Pinpoint the cell where the given text exists, returning its [X, Y] midpoint coordinate. 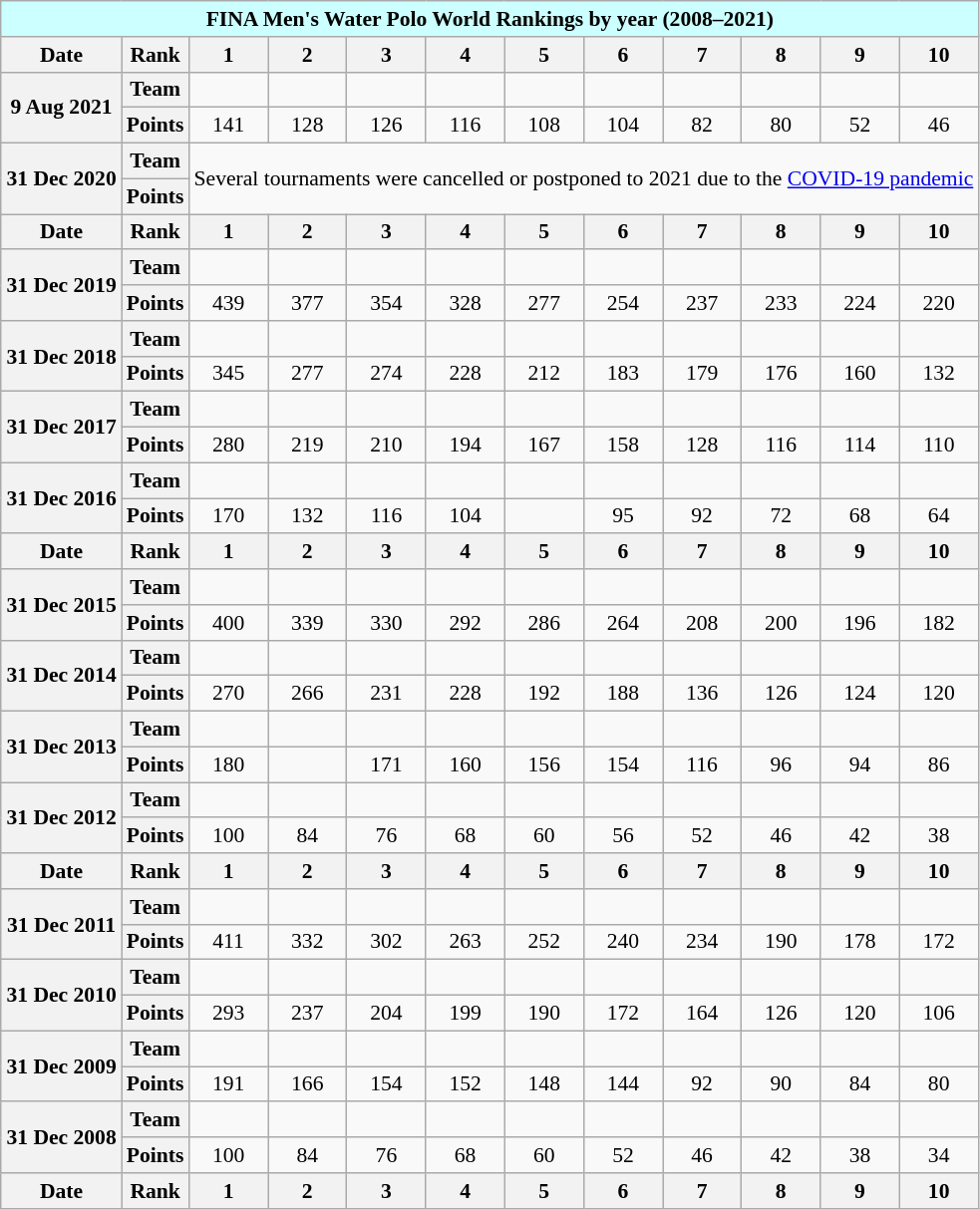
108 [544, 126]
152 [465, 1084]
34 [939, 1155]
FINA Men's Water Polo World Rankings by year (2008–2021) [490, 19]
144 [622, 1084]
199 [465, 1014]
212 [544, 374]
171 [387, 764]
224 [859, 303]
292 [465, 623]
94 [859, 764]
210 [387, 446]
264 [622, 623]
192 [544, 694]
31 Dec 2008 [61, 1138]
31 Dec 2018 [61, 357]
82 [702, 126]
196 [859, 623]
31 Dec 2020 [61, 179]
31 Dec 2012 [61, 817]
208 [702, 623]
164 [702, 1014]
56 [622, 836]
31 Dec 2011 [61, 925]
166 [307, 1084]
400 [227, 623]
31 Dec 2019 [61, 285]
90 [782, 1084]
31 Dec 2013 [61, 748]
95 [622, 516]
182 [939, 623]
194 [465, 446]
219 [307, 446]
200 [782, 623]
293 [227, 1014]
286 [544, 623]
9 Aug 2021 [61, 108]
167 [544, 446]
231 [387, 694]
302 [387, 942]
188 [622, 694]
31 Dec 2010 [61, 995]
191 [227, 1084]
110 [939, 446]
439 [227, 303]
136 [702, 694]
377 [307, 303]
31 Dec 2009 [61, 1066]
204 [387, 1014]
240 [622, 942]
345 [227, 374]
124 [859, 694]
170 [227, 516]
148 [544, 1084]
252 [544, 942]
31 Dec 2016 [61, 498]
266 [307, 694]
64 [939, 516]
411 [227, 942]
141 [227, 126]
31 Dec 2017 [61, 427]
330 [387, 623]
233 [782, 303]
72 [782, 516]
234 [702, 942]
220 [939, 303]
339 [307, 623]
86 [939, 764]
114 [859, 446]
270 [227, 694]
183 [622, 374]
Several tournaments were cancelled or postponed to 2021 due to the COVID-19 pandemic [583, 179]
180 [227, 764]
263 [465, 942]
280 [227, 446]
178 [859, 942]
158 [622, 446]
31 Dec 2015 [61, 604]
31 Dec 2014 [61, 676]
328 [465, 303]
156 [544, 764]
274 [387, 374]
332 [307, 942]
106 [939, 1014]
96 [782, 764]
179 [702, 374]
254 [622, 303]
354 [387, 303]
176 [782, 374]
